Extract the (x, y) coordinate from the center of the cell holding the provided text.  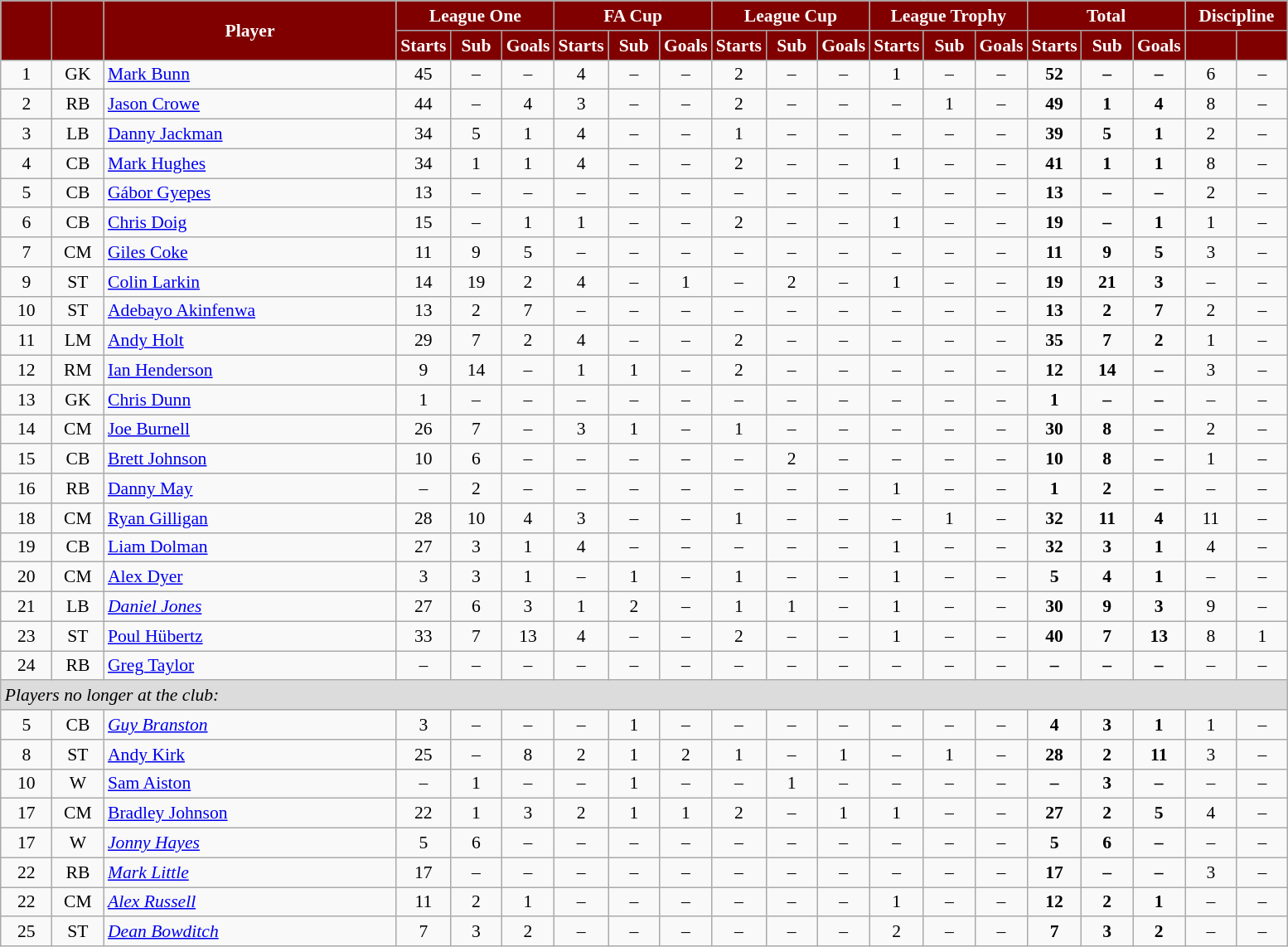
Poul Hübertz (250, 636)
23 (27, 636)
Player (250, 30)
41 (1054, 163)
League Cup (791, 16)
49 (1054, 104)
39 (1054, 134)
Jonny Hayes (250, 843)
FA Cup (632, 16)
44 (423, 104)
45 (423, 75)
Jason Crowe (250, 104)
Chris Doig (250, 223)
29 (423, 341)
Liam Dolman (250, 547)
Guy Branston (250, 725)
Gábor Gyepes (250, 193)
Players no longer at the club: (645, 696)
Giles Coke (250, 252)
33 (423, 636)
Ryan Gilligan (250, 518)
Danny Jackman (250, 134)
Discipline (1237, 16)
League One (475, 16)
Joe Burnell (250, 430)
24 (27, 666)
Andy Kirk (250, 755)
18 (27, 518)
Mark Little (250, 872)
35 (1054, 341)
Ian Henderson (250, 371)
26 (423, 430)
Daniel Jones (250, 607)
Greg Taylor (250, 666)
Alex Russell (250, 902)
Danny May (250, 488)
Bradley Johnson (250, 813)
Dean Bowditch (250, 932)
Sam Aiston (250, 784)
Mark Hughes (250, 163)
Brett Johnson (250, 459)
20 (27, 577)
Chris Dunn (250, 400)
Alex Dyer (250, 577)
Mark Bunn (250, 75)
Total (1106, 16)
RM (78, 371)
LM (78, 341)
52 (1054, 75)
League Trophy (948, 16)
Andy Holt (250, 341)
40 (1054, 636)
Adebayo Akinfenwa (250, 311)
16 (27, 488)
Colin Larkin (250, 282)
